Find where the given text appears and provide that cell's center as [x, y] coordinate. 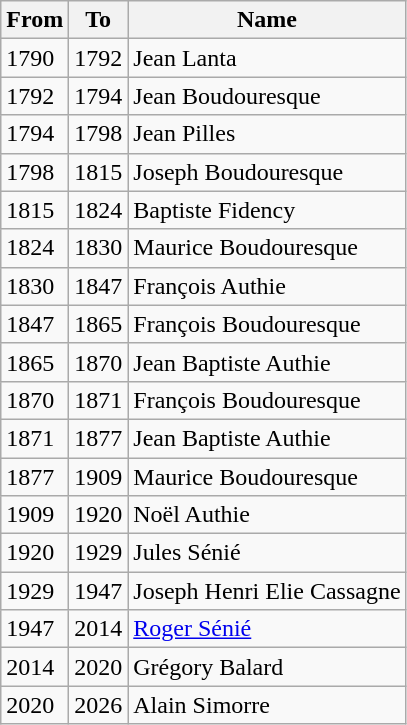
Joseph Boudouresque [267, 172]
Roger Sénié [267, 629]
Jean Pilles [267, 134]
Baptiste Fidency [267, 210]
Joseph Henri Elie Cassagne [267, 591]
Jules Sénié [267, 553]
Alain Simorre [267, 705]
Name [267, 20]
Jean Boudouresque [267, 96]
François Authie [267, 286]
2026 [98, 705]
To [98, 20]
From [35, 20]
1790 [35, 58]
Grégory Balard [267, 667]
Jean Lanta [267, 58]
Noël Authie [267, 515]
